Detect which cell encompasses the target text, then output its [X, Y] center coordinate. 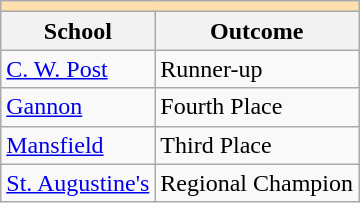
Outcome [257, 31]
School [78, 31]
Third Place [257, 145]
Gannon [78, 107]
St. Augustine's [78, 183]
Regional Champion [257, 183]
C. W. Post [78, 69]
Fourth Place [257, 107]
Runner-up [257, 69]
Mansfield [78, 145]
